Find where the given text appears and provide that cell's center as (X, Y) coordinate. 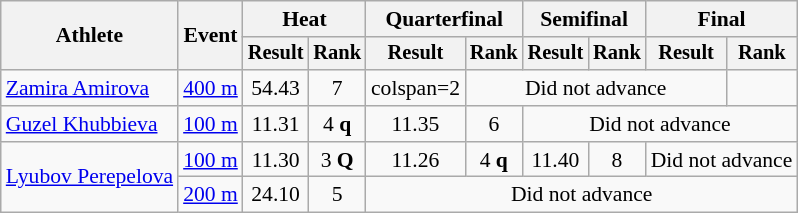
24.10 (276, 195)
3 Q (337, 160)
Guzel Khubbieva (90, 124)
200 m (210, 195)
Event (210, 36)
11.31 (276, 124)
400 m (210, 88)
54.43 (276, 88)
11.35 (416, 124)
6 (494, 124)
11.30 (276, 160)
Heat (304, 19)
Athlete (90, 36)
Quarterfinal (444, 19)
Final (722, 19)
Semifinal (584, 19)
Zamira Amirova (90, 88)
7 (337, 88)
8 (617, 160)
Lyubov Perepelova (90, 178)
11.40 (556, 160)
5 (337, 195)
colspan=2 (416, 88)
11.26 (416, 160)
